Search for the cell housing the specified text and yield its (x, y) center coordinate. 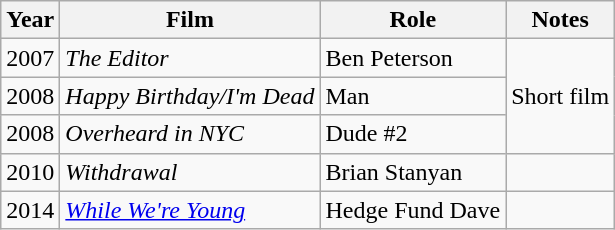
Man (413, 96)
Film (190, 20)
Year (30, 20)
Role (413, 20)
2014 (30, 210)
Happy Birthday/I'm Dead (190, 96)
Dude #2 (413, 134)
Hedge Fund Dave (413, 210)
Overheard in NYC (190, 134)
2010 (30, 172)
Ben Peterson (413, 58)
The Editor (190, 58)
While We're Young (190, 210)
Withdrawal (190, 172)
Brian Stanyan (413, 172)
2007 (30, 58)
Short film (560, 96)
Notes (560, 20)
